Find where the given text appears and provide that cell's center as [x, y] coordinate. 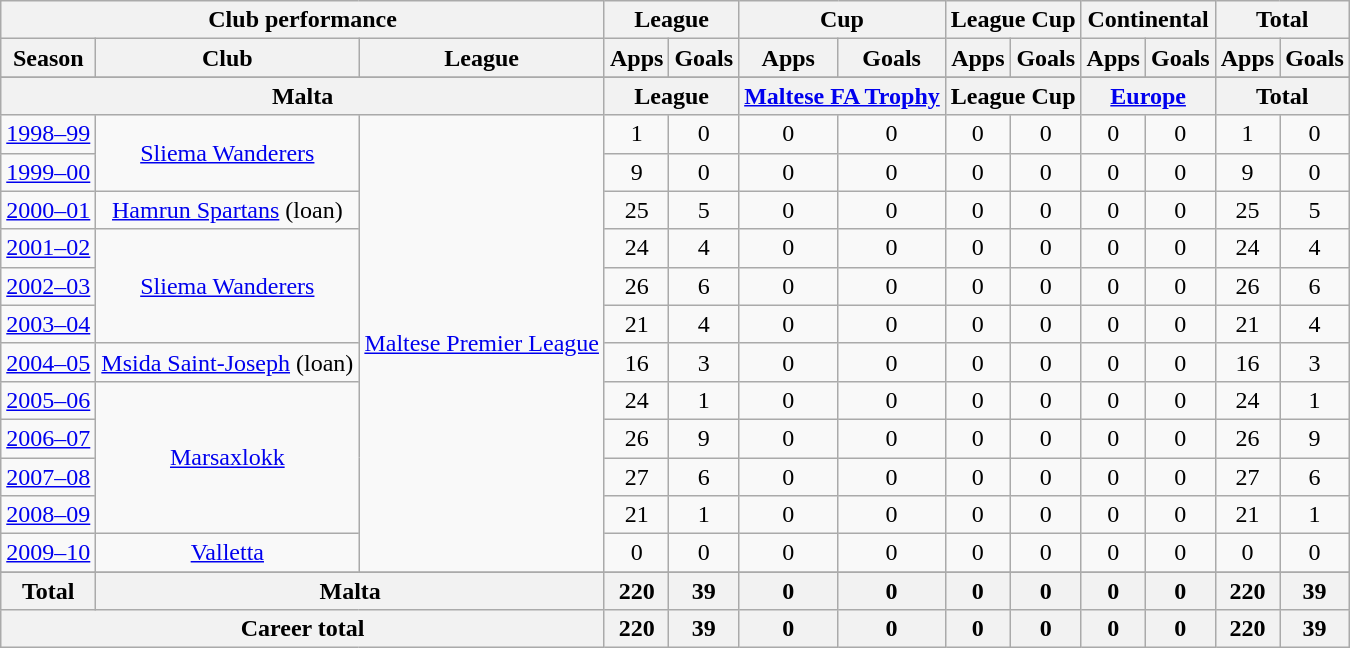
2007–08 [48, 477]
Msida Saint-Joseph (loan) [228, 362]
Hamrun Spartans (loan) [228, 210]
1998–99 [48, 134]
Europe [1148, 96]
2006–07 [48, 438]
Club [228, 58]
2008–09 [48, 515]
2009–10 [48, 553]
2002–03 [48, 286]
2000–01 [48, 210]
Club performance [303, 20]
2004–05 [48, 362]
Season [48, 58]
Continental [1148, 20]
1999–00 [48, 172]
Cup [842, 20]
2001–02 [48, 248]
Career total [303, 629]
2003–04 [48, 324]
Maltese FA Trophy [842, 96]
Marsaxlokk [228, 457]
Valletta [228, 553]
2005–06 [48, 400]
Maltese Premier League [482, 344]
